Identify which cell holds the provided text, then report its (x, y) central coordinate. 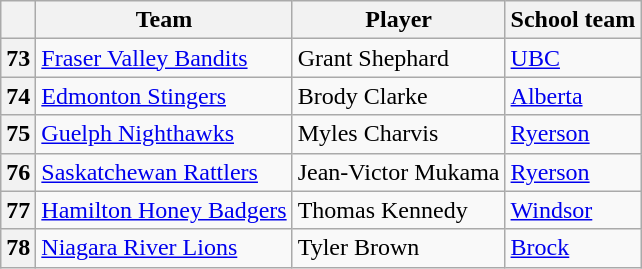
Grant Shephard (398, 58)
Jean-Victor Mukama (398, 172)
Niagara River Lions (164, 248)
Edmonton Stingers (164, 96)
Myles Charvis (398, 134)
Brock (573, 248)
73 (18, 58)
78 (18, 248)
Team (164, 20)
Brody Clarke (398, 96)
75 (18, 134)
Saskatchewan Rattlers (164, 172)
Thomas Kennedy (398, 210)
UBC (573, 58)
Fraser Valley Bandits (164, 58)
School team (573, 20)
Hamilton Honey Badgers (164, 210)
74 (18, 96)
76 (18, 172)
Guelph Nighthawks (164, 134)
Player (398, 20)
77 (18, 210)
Windsor (573, 210)
Alberta (573, 96)
Tyler Brown (398, 248)
